Find where the given text appears and provide that cell's center as (X, Y) coordinate. 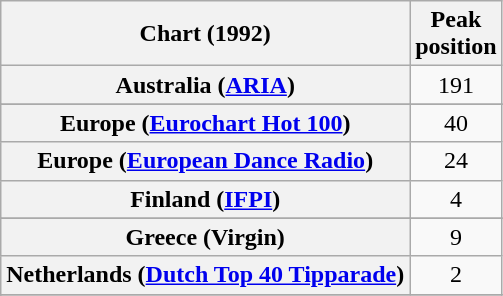
4 (456, 199)
2 (456, 275)
Europe (Eurochart Hot 100) (206, 123)
Peakposition (456, 34)
40 (456, 123)
Chart (1992) (206, 34)
9 (456, 237)
Finland (IFPI) (206, 199)
24 (456, 161)
Australia (ARIA) (206, 85)
Greece (Virgin) (206, 237)
Netherlands (Dutch Top 40 Tipparade) (206, 275)
Europe (European Dance Radio) (206, 161)
191 (456, 85)
